Determine the (X, Y) coordinate at the center of the cell enclosing the given text.  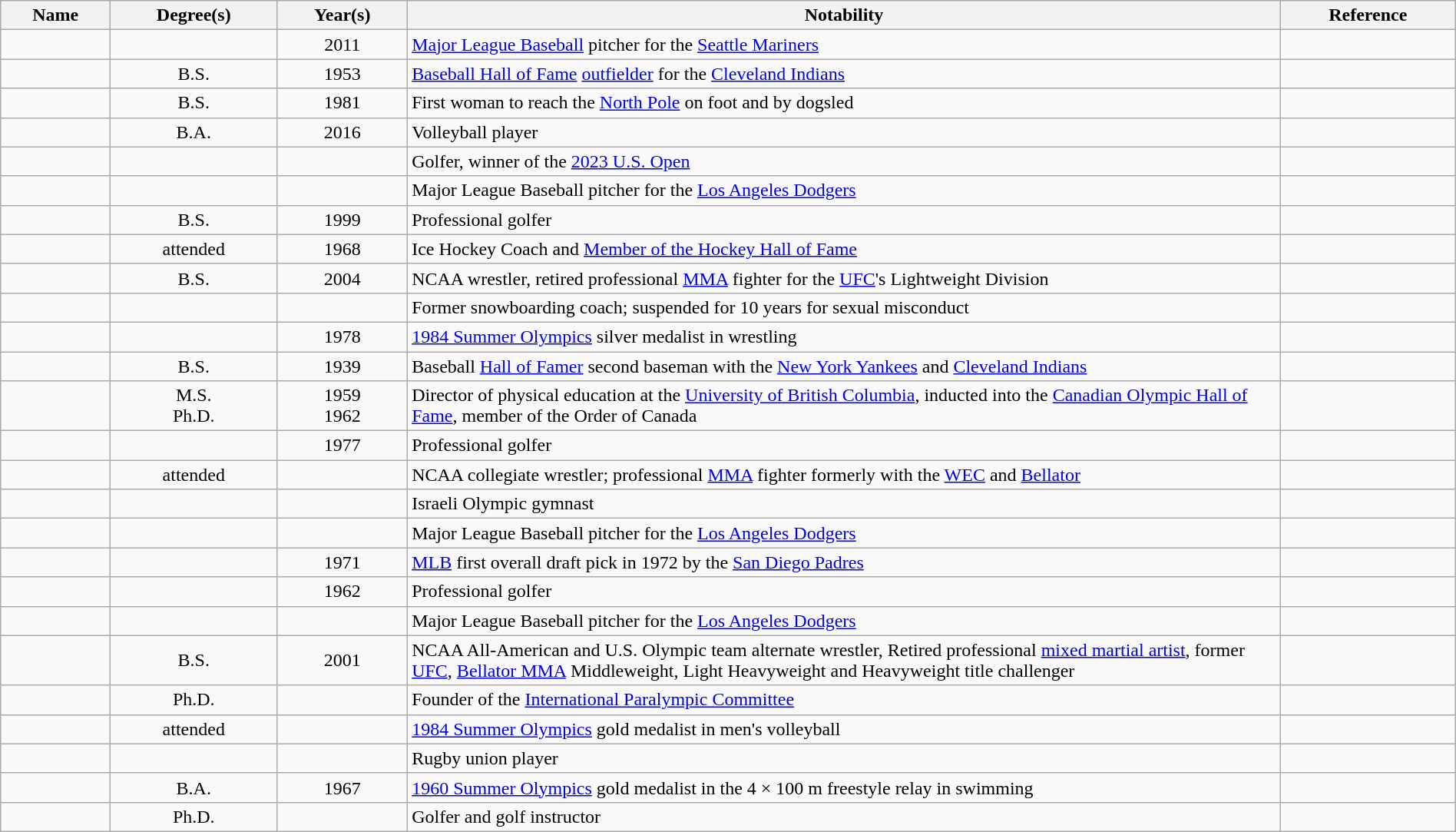
Ice Hockey Coach and Member of the Hockey Hall of Fame (845, 249)
Volleyball player (845, 132)
Name (55, 15)
Israeli Olympic gymnast (845, 504)
NCAA collegiate wrestler; professional MMA fighter formerly with the WEC and Bellator (845, 475)
Founder of the International Paralympic Committee (845, 700)
1953 (342, 74)
1939 (342, 366)
Major League Baseball pitcher for the Seattle Mariners (845, 45)
1981 (342, 103)
Former snowboarding coach; suspended for 10 years for sexual misconduct (845, 307)
Golfer, winner of the 2023 U.S. Open (845, 161)
Director of physical education at the University of British Columbia, inducted into the Canadian Olympic Hall of Fame, member of the Order of Canada (845, 406)
1999 (342, 220)
Degree(s) (194, 15)
MLB first overall draft pick in 1972 by the San Diego Padres (845, 562)
2011 (342, 45)
Notability (845, 15)
Baseball Hall of Famer second baseman with the New York Yankees and Cleveland Indians (845, 366)
2016 (342, 132)
NCAA wrestler, retired professional MMA fighter for the UFC's Lightweight Division (845, 278)
Rugby union player (845, 758)
M.S.Ph.D. (194, 406)
1971 (342, 562)
19591962 (342, 406)
2004 (342, 278)
Year(s) (342, 15)
1962 (342, 592)
1984 Summer Olympics gold medalist in men's volleyball (845, 729)
1968 (342, 249)
1960 Summer Olympics gold medalist in the 4 × 100 m freestyle relay in swimming (845, 787)
Baseball Hall of Fame outfielder for the Cleveland Indians (845, 74)
2001 (342, 661)
1977 (342, 446)
1967 (342, 787)
1984 Summer Olympics silver medalist in wrestling (845, 336)
1978 (342, 336)
Golfer and golf instructor (845, 817)
First woman to reach the North Pole on foot and by dogsled (845, 103)
Reference (1368, 15)
